Scan for the cell matching the given text and deliver its (x, y) coordinate at center. 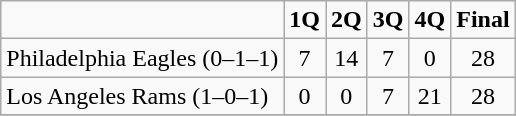
4Q (430, 20)
2Q (347, 20)
Los Angeles Rams (1–0–1) (142, 96)
3Q (388, 20)
14 (347, 58)
1Q (305, 20)
21 (430, 96)
Final (483, 20)
Philadelphia Eagles (0–1–1) (142, 58)
